Identify which cell holds the provided text, then report its [X, Y] central coordinate. 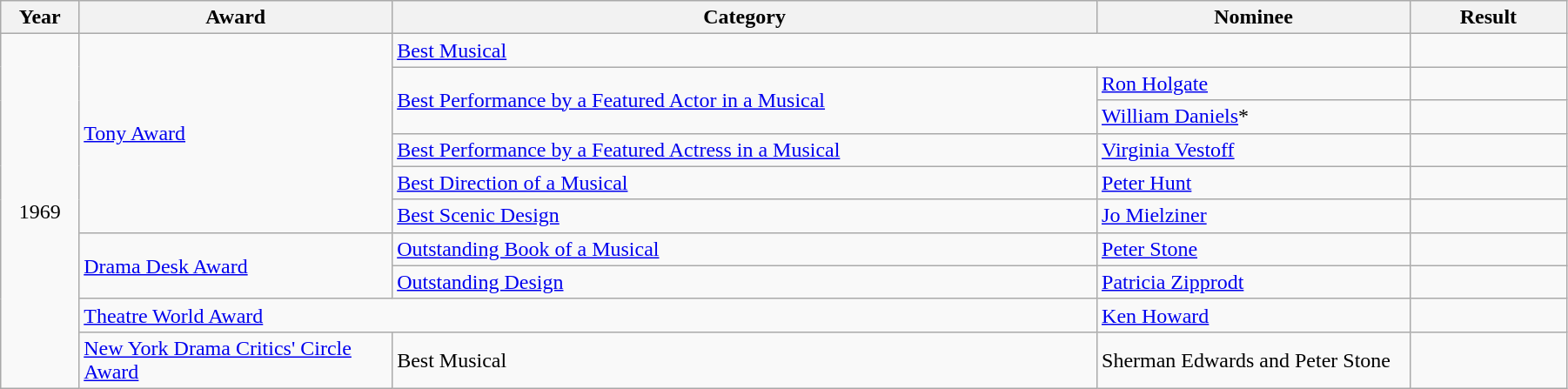
Patricia Zipprodt [1254, 282]
1969 [40, 211]
Result [1488, 17]
Peter Stone [1254, 249]
Jo Mielziner [1254, 216]
Nominee [1254, 17]
Best Scenic Design [745, 216]
Outstanding Book of a Musical [745, 249]
Outstanding Design [745, 282]
Best Performance by a Featured Actor in a Musical [745, 100]
William Daniels* [1254, 117]
Year [40, 17]
Virginia Vestoff [1254, 150]
Drama Desk Award [236, 265]
Ron Holgate [1254, 84]
Theatre World Award [588, 315]
Award [236, 17]
Best Direction of a Musical [745, 183]
New York Drama Critics' Circle Award [236, 360]
Peter Hunt [1254, 183]
Best Performance by a Featured Actress in a Musical [745, 150]
Category [745, 17]
Sherman Edwards and Peter Stone [1254, 360]
Tony Award [236, 133]
Ken Howard [1254, 315]
